From the cell containing the given text, extract its center point as [X, Y] coordinate. 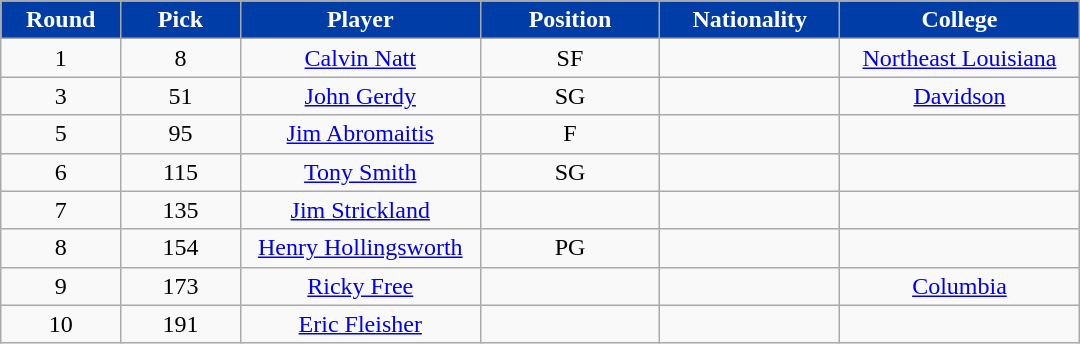
7 [61, 210]
154 [181, 248]
Player [360, 20]
Jim Strickland [360, 210]
191 [181, 324]
Pick [181, 20]
9 [61, 286]
51 [181, 96]
College [960, 20]
1 [61, 58]
F [570, 134]
Position [570, 20]
95 [181, 134]
3 [61, 96]
Henry Hollingsworth [360, 248]
Davidson [960, 96]
John Gerdy [360, 96]
Eric Fleisher [360, 324]
Columbia [960, 286]
Ricky Free [360, 286]
Jim Abromaitis [360, 134]
Nationality [750, 20]
Calvin Natt [360, 58]
SF [570, 58]
5 [61, 134]
Northeast Louisiana [960, 58]
Round [61, 20]
PG [570, 248]
10 [61, 324]
6 [61, 172]
135 [181, 210]
115 [181, 172]
Tony Smith [360, 172]
173 [181, 286]
